Output the [X, Y] coordinate of the center of the cell containing the given text.  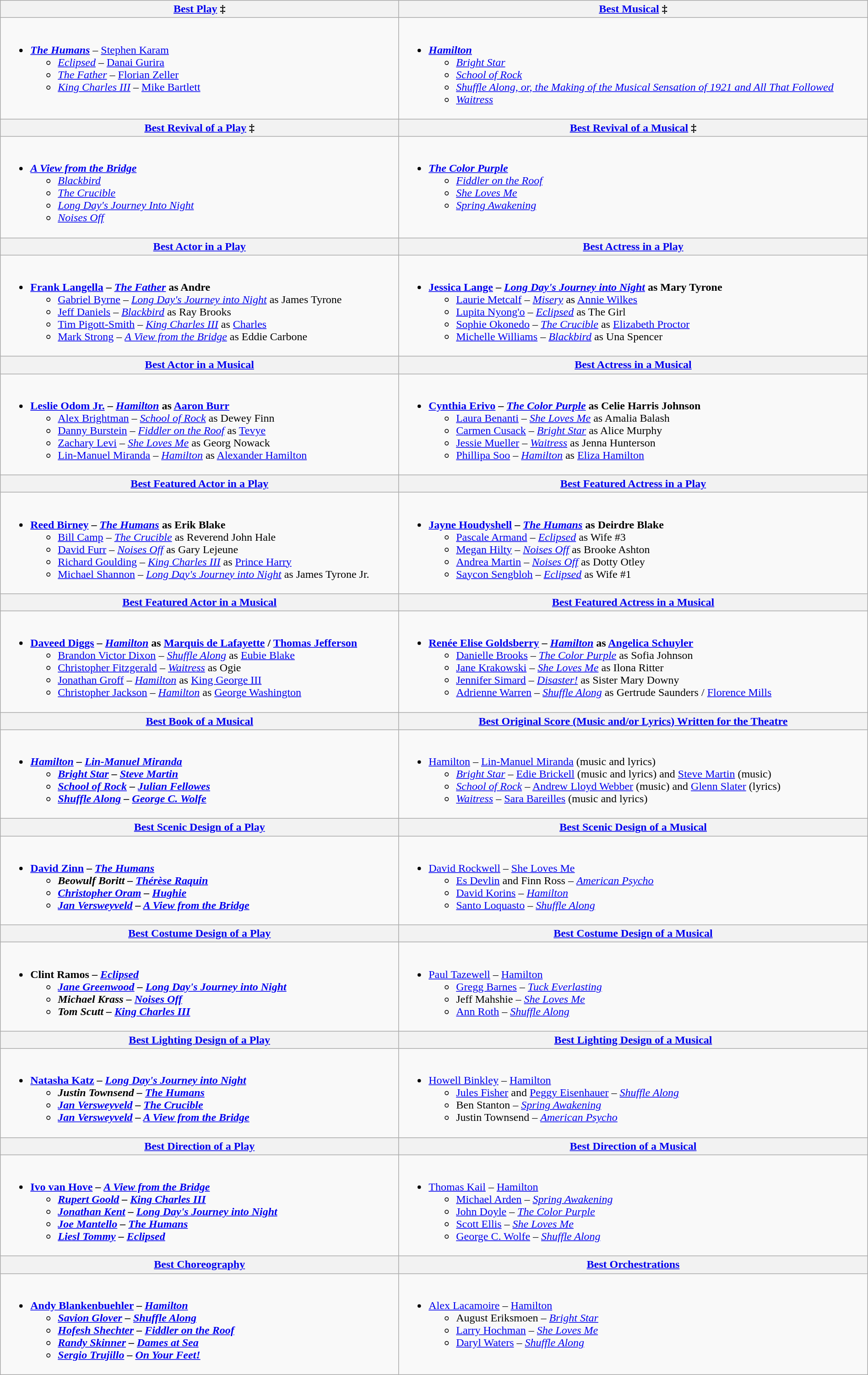
Clint Ramos – EclipsedJane Greenwood – Long Day's Journey into NightMichael Krass – Noises OffTom Scutt – King Charles III [200, 987]
Best Direction of a Play [200, 1146]
David Zinn – The HumansBeowulf Boritt – Thérèse RaquinChristopher Oram – HughieJan Versweyveld – A View from the Bridge [200, 880]
Best Scenic Design of a Play [200, 827]
Thomas Kail – HamiltonMichael Arden – Spring AwakeningJohn Doyle – The Color PurpleScott Ellis – She Loves MeGeorge C. Wolfe – Shuffle Along [634, 1205]
Best Revival of a Musical ‡ [634, 128]
The Color PurpleFiddler on the RoofShe Loves MeSpring Awakening [634, 187]
Hamilton – Lin-Manuel MirandaBright Star – Steve MartinSchool of Rock – Julian FellowesShuffle Along – George C. Wolfe [200, 774]
Best Direction of a Musical [634, 1146]
Paul Tazewell – HamiltonGregg Barnes – Tuck EverlastingJeff Mahshie – She Loves MeAnn Roth – Shuffle Along [634, 987]
Best Featured Actor in a Play [200, 484]
Best Musical ‡ [634, 9]
Best Actor in a Play [200, 246]
Best Costume Design of a Musical [634, 934]
David Rockwell – She Loves MeEs Devlin and Finn Ross – American PsychoDavid Korins – HamiltonSanto Loquasto – Shuffle Along [634, 880]
Best Costume Design of a Play [200, 934]
Best Scenic Design of a Musical [634, 827]
Best Featured Actress in a Play [634, 484]
Best Featured Actress in a Musical [634, 602]
HamiltonBright StarSchool of RockShuffle Along, or, the Making of the Musical Sensation of 1921 and All That FollowedWaitress [634, 69]
A View from the BridgeBlackbirdThe CrucibleLong Day's Journey Into NightNoises Off [200, 187]
Best Original Score (Music and/or Lyrics) Written for the Theatre [634, 721]
The Humans – Stephen KaramEclipsed – Danai GuriraThe Father – Florian ZellerKing Charles III – Mike Bartlett [200, 69]
Best Lighting Design of a Musical [634, 1040]
Howell Binkley – HamiltonJules Fisher and Peggy Eisenhauer – Shuffle AlongBen Stanton – Spring AwakeningJustin Townsend – American Psycho [634, 1093]
Best Featured Actor in a Musical [200, 602]
Best Actress in a Musical [634, 365]
Best Choreography [200, 1265]
Best Actress in a Play [634, 246]
Natasha Katz – Long Day's Journey into NightJustin Townsend – The HumansJan Versweyveld – The CrucibleJan Versweyveld – A View from the Bridge [200, 1093]
Best Book of a Musical [200, 721]
Best Actor in a Musical [200, 365]
Best Play ‡ [200, 9]
Alex Lacamoire – HamiltonAugust Eriksmoen – Bright StarLarry Hochman – She Loves MeDaryl Waters – Shuffle Along [634, 1324]
Best Revival of a Play ‡ [200, 128]
Best Lighting Design of a Play [200, 1040]
Best Orchestrations [634, 1265]
